Determine the [X, Y] coordinate at the center of the cell enclosing the given text.  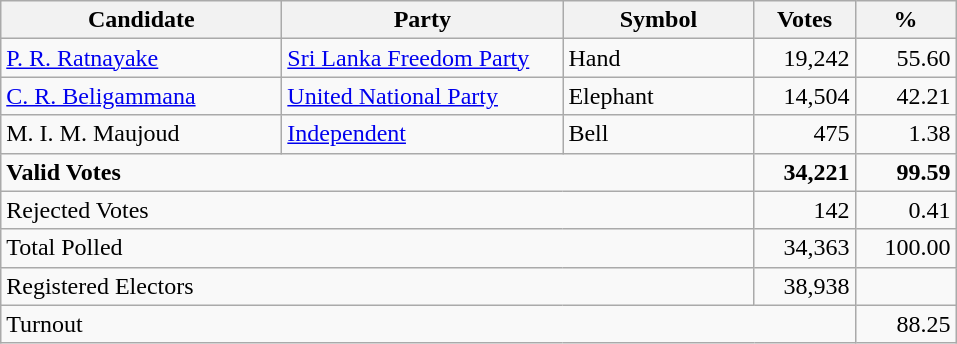
34,221 [804, 172]
Turnout [428, 324]
Registered Electors [378, 286]
34,363 [804, 248]
C. R. Beligammana [142, 96]
Independent [422, 134]
55.60 [906, 58]
United National Party [422, 96]
Valid Votes [378, 172]
Hand [658, 58]
Sri Lanka Freedom Party [422, 58]
88.25 [906, 324]
Total Polled [378, 248]
Bell [658, 134]
Rejected Votes [378, 210]
M. I. M. Maujoud [142, 134]
19,242 [804, 58]
Candidate [142, 20]
100.00 [906, 248]
% [906, 20]
38,938 [804, 286]
1.38 [906, 134]
475 [804, 134]
99.59 [906, 172]
14,504 [804, 96]
142 [804, 210]
0.41 [906, 210]
Elephant [658, 96]
P. R. Ratnayake [142, 58]
42.21 [906, 96]
Votes [804, 20]
Party [422, 20]
Symbol [658, 20]
